Output the [x, y] coordinate of the center of the cell containing the given text.  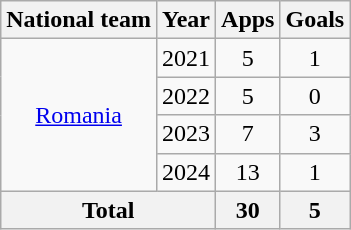
13 [248, 172]
Total [108, 210]
2022 [186, 96]
3 [315, 134]
30 [248, 210]
Romania [79, 115]
7 [248, 134]
National team [79, 20]
Year [186, 20]
Goals [315, 20]
2021 [186, 58]
2023 [186, 134]
2024 [186, 172]
Apps [248, 20]
0 [315, 96]
